Search for the cell housing the specified text and yield its (x, y) center coordinate. 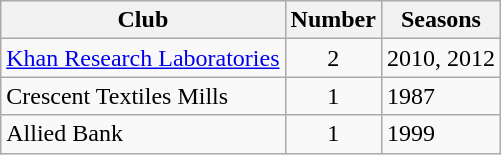
Seasons (440, 20)
Club (143, 20)
Crescent Textiles Mills (143, 96)
1999 (440, 134)
Allied Bank (143, 134)
2010, 2012 (440, 58)
1987 (440, 96)
Number (333, 20)
Khan Research Laboratories (143, 58)
2 (333, 58)
